Extract the (X, Y) coordinate from the center of the cell holding the provided text.  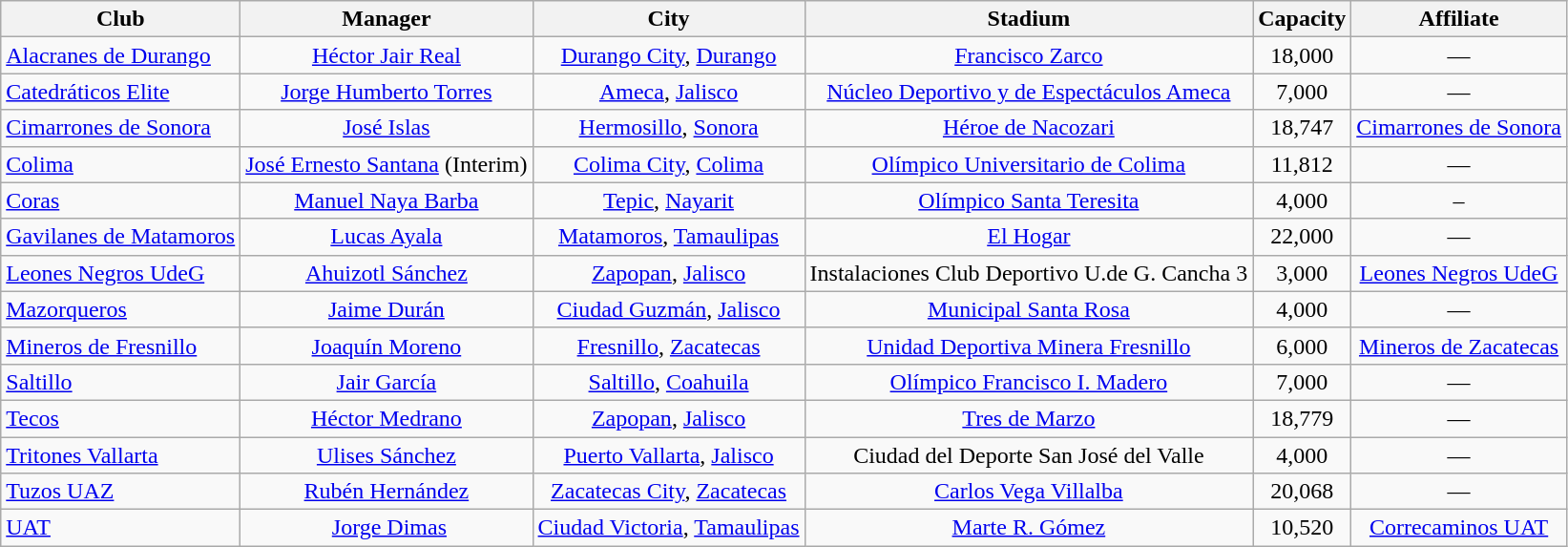
Ameca, Jalisco (668, 92)
Correcaminos UAT (1459, 528)
Gavilanes de Matamoros (120, 237)
Unidad Deportiva Minera Fresnillo (1029, 346)
Colima City, Colima (668, 164)
Ulises Sánchez (387, 455)
Club (120, 19)
Zacatecas City, Zacatecas (668, 492)
6,000 (1302, 346)
Tritones Vallarta (120, 455)
Mazorqueros (120, 309)
José Ernesto Santana (Interim) (387, 164)
Héctor Jair Real (387, 55)
Héctor Medrano (387, 418)
Catedráticos Elite (120, 92)
UAT (120, 528)
Francisco Zarco (1029, 55)
Matamoros, Tamaulipas (668, 237)
Ciudad Victoria, Tamaulipas (668, 528)
Tres de Marzo (1029, 418)
Ciudad del Deporte San José del Valle (1029, 455)
18,000 (1302, 55)
Tecos (120, 418)
José Islas (387, 128)
Mineros de Zacatecas (1459, 346)
Fresnillo, Zacatecas (668, 346)
Marte R. Gómez (1029, 528)
Colima (120, 164)
Joaquín Moreno (387, 346)
10,520 (1302, 528)
Ahuizotl Sánchez (387, 273)
Olímpico Universitario de Colima (1029, 164)
Olímpico Francisco I. Madero (1029, 382)
Capacity (1302, 19)
Saltillo, Coahuila (668, 382)
Alacranes de Durango (120, 55)
Jair García (387, 382)
3,000 (1302, 273)
Saltillo (120, 382)
Rubén Hernández (387, 492)
Stadium (1029, 19)
El Hogar (1029, 237)
22,000 (1302, 237)
Coras (120, 200)
Durango City, Durango (668, 55)
Hermosillo, Sonora (668, 128)
Manuel Naya Barba (387, 200)
Affiliate (1459, 19)
Puerto Vallarta, Jalisco (668, 455)
Instalaciones Club Deportivo U.de G. Cancha 3 (1029, 273)
Municipal Santa Rosa (1029, 309)
Jorge Dimas (387, 528)
City (668, 19)
Ciudad Guzmán, Jalisco (668, 309)
Manager (387, 19)
Jorge Humberto Torres (387, 92)
Jaime Durán (387, 309)
18,779 (1302, 418)
Lucas Ayala (387, 237)
Héroe de Nacozari (1029, 128)
Carlos Vega Villalba (1029, 492)
11,812 (1302, 164)
Núcleo Deportivo y de Espectáculos Ameca (1029, 92)
Tepic, Nayarit (668, 200)
Tuzos UAZ (120, 492)
Olímpico Santa Teresita (1029, 200)
– (1459, 200)
Mineros de Fresnillo (120, 346)
18,747 (1302, 128)
20,068 (1302, 492)
